Provide the [X, Y] coordinate of the cell's center where the given text is located.  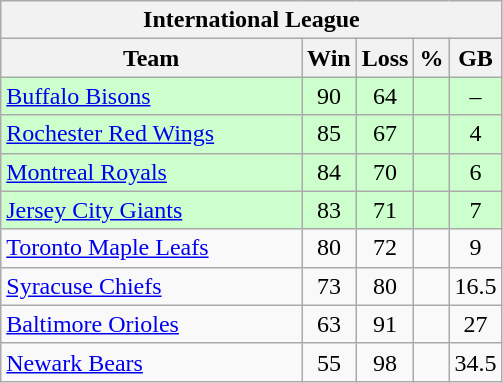
91 [385, 324]
Jersey City Giants [152, 210]
71 [385, 210]
63 [330, 324]
16.5 [476, 286]
70 [385, 172]
67 [385, 134]
Newark Bears [152, 362]
84 [330, 172]
Team [152, 58]
4 [476, 134]
83 [330, 210]
27 [476, 324]
85 [330, 134]
Rochester Red Wings [152, 134]
64 [385, 96]
Win [330, 58]
Montreal Royals [152, 172]
90 [330, 96]
72 [385, 248]
6 [476, 172]
International League [252, 20]
Toronto Maple Leafs [152, 248]
Syracuse Chiefs [152, 286]
98 [385, 362]
% [432, 58]
73 [330, 286]
Buffalo Bisons [152, 96]
9 [476, 248]
Baltimore Orioles [152, 324]
GB [476, 58]
55 [330, 362]
Loss [385, 58]
– [476, 96]
7 [476, 210]
34.5 [476, 362]
